Capture the cell that displays the provided text and extract its [X, Y] central coordinate. 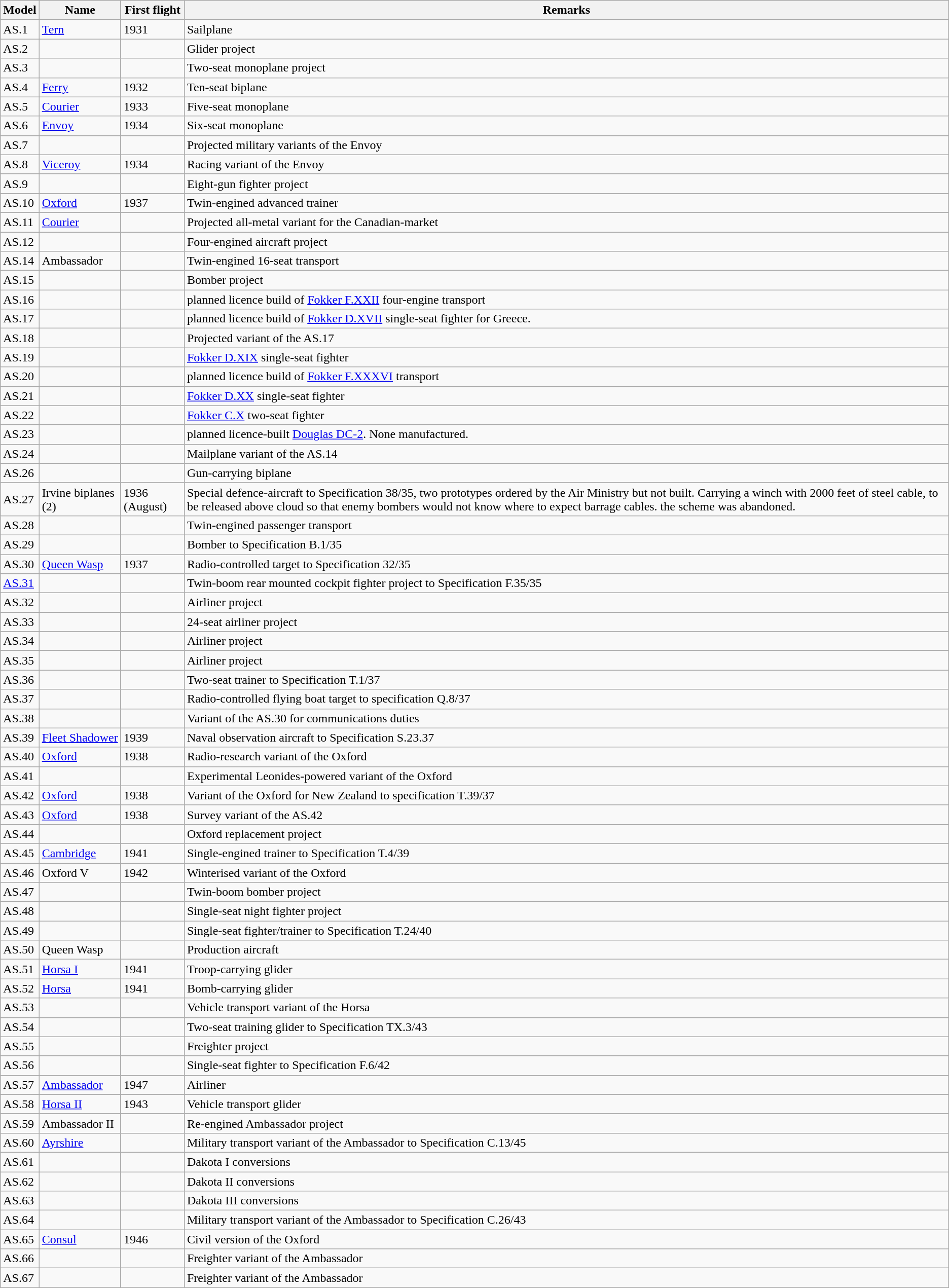
AS.19 [20, 357]
Remarks [566, 10]
Twin-engined advanced trainer [566, 203]
AS.26 [20, 473]
24-seat airliner project [566, 622]
AS.31 [20, 583]
Military transport variant of the Ambassador to Specification C.26/43 [566, 1220]
Viceroy [80, 164]
Single-engined trainer to Specification T.4/39 [566, 853]
Name [80, 10]
Two-seat training glider to Specification TX.3/43 [566, 1027]
AS.47 [20, 892]
AS.22 [20, 415]
Freighter project [566, 1046]
AS.32 [20, 603]
Production aircraft [566, 950]
Airliner [566, 1085]
AS.40 [20, 757]
AS.27 [20, 499]
AS.59 [20, 1123]
AS.16 [20, 300]
planned licence-built Douglas DC-2. None manufactured. [566, 434]
AS.5 [20, 106]
planned licence build of Fokker D.XVII single-seat fighter for Greece. [566, 319]
AS.57 [20, 1085]
Fokker C.X two-seat fighter [566, 415]
AS.52 [20, 988]
AS.55 [20, 1046]
AS.28 [20, 525]
Twin-boom rear mounted cockpit fighter project to Specification F.35/35 [566, 583]
Variant of the Oxford for New Zealand to specification T.39/37 [566, 795]
AS.48 [20, 911]
Twin-engined 16-seat transport [566, 261]
AS.21 [20, 396]
AS.6 [20, 126]
AS.46 [20, 872]
Gun-carrying biplane [566, 473]
planned licence build of Fokker F.XXXVI transport [566, 377]
Eight-gun fighter project [566, 183]
AS.39 [20, 738]
Military transport variant of the Ambassador to Specification C.13/45 [566, 1143]
AS.66 [20, 1259]
Oxford replacement project [566, 834]
Dakota II conversions [566, 1182]
Fleet Shadower [80, 738]
AS.15 [20, 280]
Two-seat trainer to Specification T.1/37 [566, 680]
AS.63 [20, 1201]
Troop-carrying glider [566, 969]
Naval observation aircraft to Specification S.23.37 [566, 738]
Cambridge [80, 853]
AS.65 [20, 1239]
AS.17 [20, 319]
AS.29 [20, 544]
Envoy [80, 126]
Horsa II [80, 1104]
Radio-research variant of the Oxford [566, 757]
AS.8 [20, 164]
Bomber to Specification B.1/35 [566, 544]
Winterised variant of the Oxford [566, 872]
Mailplane variant of the AS.14 [566, 454]
AS.3 [20, 68]
AS.12 [20, 242]
AS.33 [20, 622]
Model [20, 10]
Tern [80, 29]
Projected variant of the AS.17 [566, 338]
Radio-controlled flying boat target to specification Q.8/37 [566, 699]
AS.43 [20, 815]
AS.49 [20, 931]
AS.30 [20, 564]
AS.34 [20, 641]
AS.64 [20, 1220]
AS.54 [20, 1027]
AS.2 [20, 49]
AS.53 [20, 1008]
Irvine biplanes (2) [80, 499]
Sailplane [566, 29]
AS.56 [20, 1065]
Six-seat monoplane [566, 126]
Bomb-carrying glider [566, 988]
1947 [152, 1085]
Survey variant of the AS.42 [566, 815]
AS.1 [20, 29]
Oxford V [80, 872]
Projected military variants of the Envoy [566, 145]
Re-engined Ambassador project [566, 1123]
AS.45 [20, 853]
Racing variant of the Envoy [566, 164]
Bomber project [566, 280]
1942 [152, 872]
AS.23 [20, 434]
AS.50 [20, 950]
AS.11 [20, 222]
1946 [152, 1239]
Dakota III conversions [566, 1201]
Radio-controlled target to Specification 32/35 [566, 564]
Twin-boom bomber project [566, 892]
planned licence build of Fokker F.XXII four-engine transport [566, 300]
Two-seat monoplane project [566, 68]
AS.41 [20, 776]
AS.4 [20, 87]
1931 [152, 29]
AS.44 [20, 834]
Ayrshire [80, 1143]
1932 [152, 87]
Single-seat night fighter project [566, 911]
AS.61 [20, 1162]
Civil version of the Oxford [566, 1239]
Experimental Leonides-powered variant of the Oxford [566, 776]
AS.36 [20, 680]
AS.67 [20, 1278]
AS.58 [20, 1104]
Consul [80, 1239]
Twin-engined passenger transport [566, 525]
AS.62 [20, 1182]
AS.37 [20, 699]
Ambassador II [80, 1123]
1933 [152, 106]
AS.14 [20, 261]
Projected all-metal variant for the Canadian-market [566, 222]
AS.9 [20, 183]
Ten-seat biplane [566, 87]
AS.42 [20, 795]
Single-seat fighter/trainer to Specification T.24/40 [566, 931]
Five-seat monoplane [566, 106]
Dakota I conversions [566, 1162]
Horsa I [80, 969]
Vehicle transport glider [566, 1104]
1936 (August) [152, 499]
First flight [152, 10]
Vehicle transport variant of the Horsa [566, 1008]
Ferry [80, 87]
1939 [152, 738]
AS.38 [20, 718]
Four-engined aircraft project [566, 242]
Glider project [566, 49]
AS.51 [20, 969]
AS.7 [20, 145]
AS.20 [20, 377]
1943 [152, 1104]
Fokker D.XIX single-seat fighter [566, 357]
Horsa [80, 988]
AS.60 [20, 1143]
Fokker D.XX single-seat fighter [566, 396]
AS.18 [20, 338]
Single-seat fighter to Specification F.6/42 [566, 1065]
AS.10 [20, 203]
AS.35 [20, 660]
AS.24 [20, 454]
Variant of the AS.30 for communications duties [566, 718]
